Pinpoint the cell where the given text exists, returning its (x, y) midpoint coordinate. 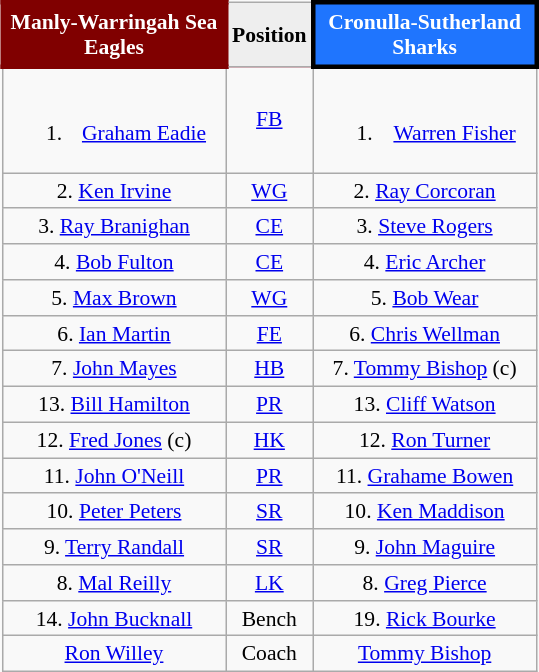
4. Bob Fulton (114, 262)
LK (270, 583)
Graham Eadie (114, 120)
14. John Bucknall (114, 618)
2. Ken Irvine (114, 191)
3. Steve Rogers (424, 226)
11. Grahame Bowen (424, 476)
19. Rick Bourke (424, 618)
Bench (270, 618)
FB (270, 120)
12. Fred Jones (c) (114, 440)
Manly-Warringah Sea Eagles (114, 35)
9. John Maguire (424, 547)
4. Eric Archer (424, 262)
7. John Mayes (114, 369)
6. Chris Wellman (424, 333)
Cronulla-Sutherland Sharks (424, 35)
3. Ray Branighan (114, 226)
11. John O'Neill (114, 476)
5. Max Brown (114, 298)
Ron Willey (114, 654)
HK (270, 440)
Warren Fisher (424, 120)
6. Ian Martin (114, 333)
12. Ron Turner (424, 440)
7. Tommy Bishop (c) (424, 369)
5. Bob Wear (424, 298)
13. Cliff Watson (424, 405)
2. Ray Corcoran (424, 191)
10. Peter Peters (114, 511)
FE (270, 333)
8. Greg Pierce (424, 583)
Tommy Bishop (424, 654)
8. Mal Reilly (114, 583)
Coach (270, 654)
13. Bill Hamilton (114, 405)
Position (270, 35)
9. Terry Randall (114, 547)
HB (270, 369)
10. Ken Maddison (424, 511)
